From the cell containing the given text, extract its center point as (X, Y) coordinate. 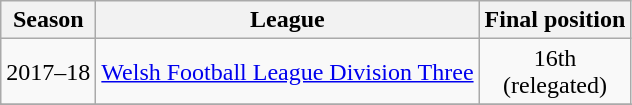
League (288, 20)
Welsh Football League Division Three (288, 72)
Final position (555, 20)
16th(relegated) (555, 72)
Season (48, 20)
2017–18 (48, 72)
